Determine the [X, Y] coordinate at the center of the cell enclosing the given text.  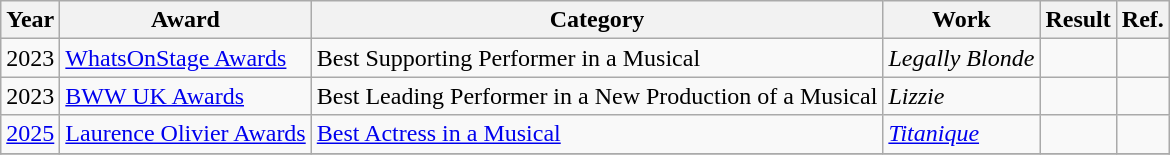
Award [186, 20]
Best Leading Performer in a New Production of a Musical [597, 96]
2025 [30, 134]
Legally Blonde [962, 58]
Ref. [1142, 20]
Best Actress in a Musical [597, 134]
Category [597, 20]
WhatsOnStage Awards [186, 58]
Work [962, 20]
Lizzie [962, 96]
Year [30, 20]
Result [1078, 20]
Laurence Olivier Awards [186, 134]
Titanique [962, 134]
Best Supporting Performer in a Musical [597, 58]
BWW UK Awards [186, 96]
